Capture the cell that displays the provided text and extract its [X, Y] central coordinate. 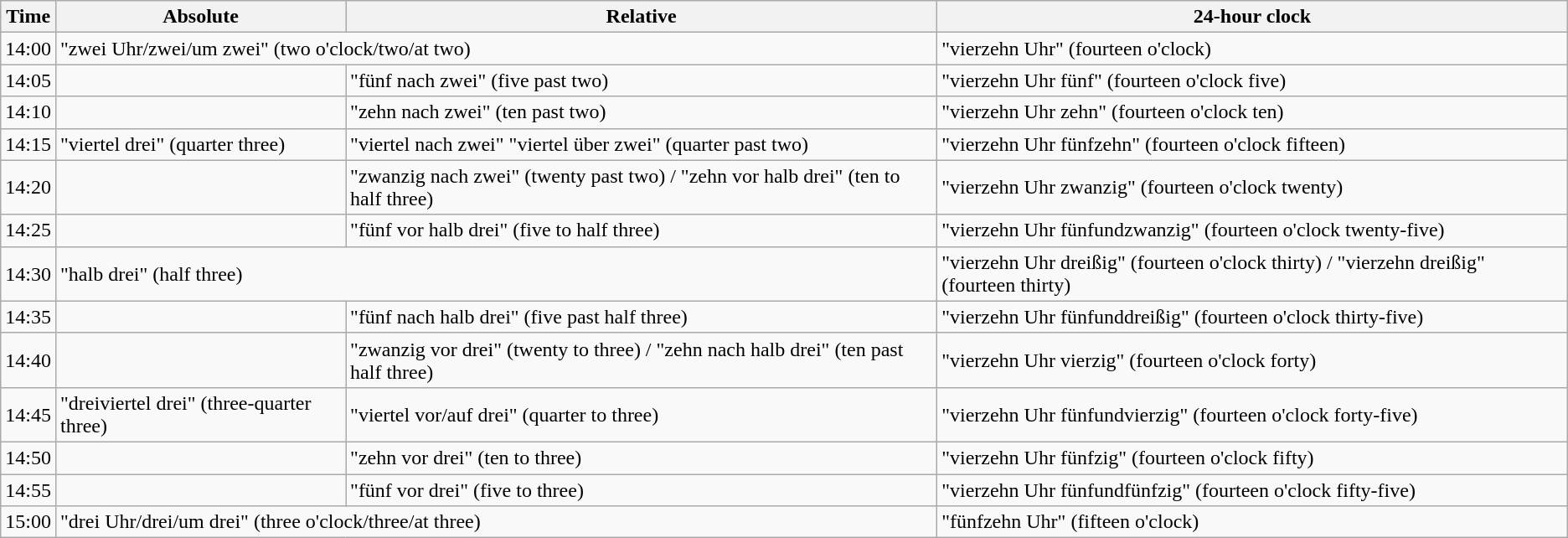
14:10 [28, 112]
"viertel vor/auf drei" (quarter to three) [642, 414]
"fünf nach zwei" (five past two) [642, 80]
14:15 [28, 144]
14:50 [28, 458]
"drei Uhr/drei/um drei" (three o'clock/three/at three) [496, 522]
"fünfzehn Uhr" (fifteen o'clock) [1253, 522]
14:30 [28, 273]
14:00 [28, 49]
14:05 [28, 80]
"vierzehn Uhr zwanzig" (fourteen o'clock twenty) [1253, 188]
"fünf vor drei" (five to three) [642, 490]
"zwanzig vor drei" (twenty to three) / "zehn nach halb drei" (ten past half three) [642, 360]
"zwei Uhr/zwei/um zwei" (two o'clock/two/at two) [496, 49]
"vierzehn Uhr zehn" (fourteen o'clock ten) [1253, 112]
"zwanzig nach zwei" (twenty past two) / "zehn vor halb drei" (ten to half three) [642, 188]
"vierzehn Uhr fünfzig" (fourteen o'clock fifty) [1253, 458]
"vierzehn Uhr fünfundzwanzig" (fourteen o'clock twenty-five) [1253, 230]
"zehn vor drei" (ten to three) [642, 458]
14:35 [28, 317]
Absolute [200, 17]
"viertel drei" (quarter three) [200, 144]
"fünf vor halb drei" (five to half three) [642, 230]
"vierzehn Uhr vierzig" (fourteen o'clock forty) [1253, 360]
14:20 [28, 188]
14:55 [28, 490]
"vierzehn Uhr fünfunddreißig" (fourteen o'clock thirty-five) [1253, 317]
"vierzehn Uhr fünfundvierzig" (fourteen o'clock forty-five) [1253, 414]
15:00 [28, 522]
14:25 [28, 230]
24-hour clock [1253, 17]
"viertel nach zwei" "viertel über zwei" (quarter past two) [642, 144]
14:40 [28, 360]
"vierzehn Uhr fünfzehn" (fourteen o'clock fifteen) [1253, 144]
"fünf nach halb drei" (five past half three) [642, 317]
Time [28, 17]
14:45 [28, 414]
"vierzehn Uhr dreißig" (fourteen o'clock thirty) / "vierzehn dreißig" (fourteen thirty) [1253, 273]
"vierzehn Uhr" (fourteen o'clock) [1253, 49]
"vierzehn Uhr fünf" (fourteen o'clock five) [1253, 80]
"zehn nach zwei" (ten past two) [642, 112]
"halb drei" (half three) [496, 273]
Relative [642, 17]
"vierzehn Uhr fünfundfünfzig" (fourteen o'clock fifty-five) [1253, 490]
"dreiviertel drei" (three-quarter three) [200, 414]
